Extract the [x, y] coordinate from the center of the cell holding the provided text.  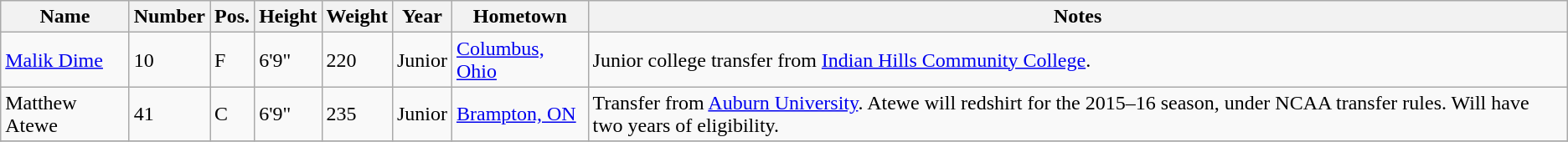
Name [65, 17]
Pos. [233, 17]
F [233, 60]
Number [169, 17]
Height [288, 17]
Matthew Atewe [65, 114]
Columbus, Ohio [519, 60]
Junior college transfer from Indian Hills Community College. [1077, 60]
10 [169, 60]
C [233, 114]
Transfer from Auburn University. Atewe will redshirt for the 2015–16 season, under NCAA transfer rules. Will have two years of eligibility. [1077, 114]
Notes [1077, 17]
220 [357, 60]
Hometown [519, 17]
235 [357, 114]
Brampton, ON [519, 114]
41 [169, 114]
Malik Dime [65, 60]
Year [422, 17]
Weight [357, 17]
